Output the (x, y) coordinate of the center of the cell containing the given text.  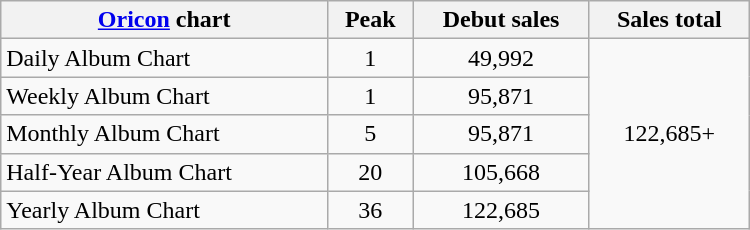
Weekly Album Chart (164, 96)
Daily Album Chart (164, 58)
5 (370, 134)
36 (370, 210)
49,992 (501, 58)
20 (370, 172)
Oricon chart (164, 20)
Sales total (669, 20)
105,668 (501, 172)
122,685 (501, 210)
Monthly Album Chart (164, 134)
Peak (370, 20)
Debut sales (501, 20)
Yearly Album Chart (164, 210)
Half-Year Album Chart (164, 172)
122,685+ (669, 134)
